Return the (x, y) coordinate for the center point of the cell that contains the specified text.  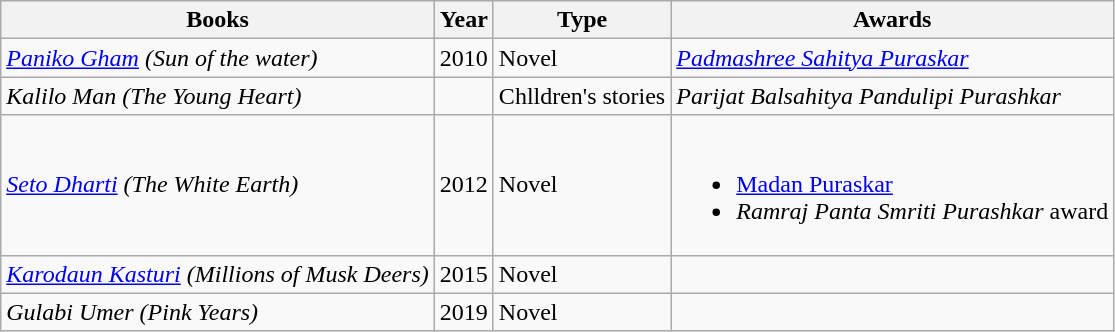
Seto Dharti (The White Earth) (218, 185)
Padmashree Sahitya Puraskar (892, 58)
2012 (464, 185)
Awards (892, 20)
2015 (464, 274)
Paniko Gham (Sun of the water) (218, 58)
Parijat Balsahitya Pandulipi Purashkar (892, 96)
Kalilo Man (The Young Heart) (218, 96)
2010 (464, 58)
Year (464, 20)
Gulabi Umer (Pink Years) (218, 312)
Karodaun Kasturi (Millions of Musk Deers) (218, 274)
2019 (464, 312)
Chlldren's stories (582, 96)
Books (218, 20)
Type (582, 20)
Madan PuraskarRamraj Panta Smriti Purashkar award (892, 185)
